Return the [x, y] coordinate for the center point of the cell that contains the specified text.  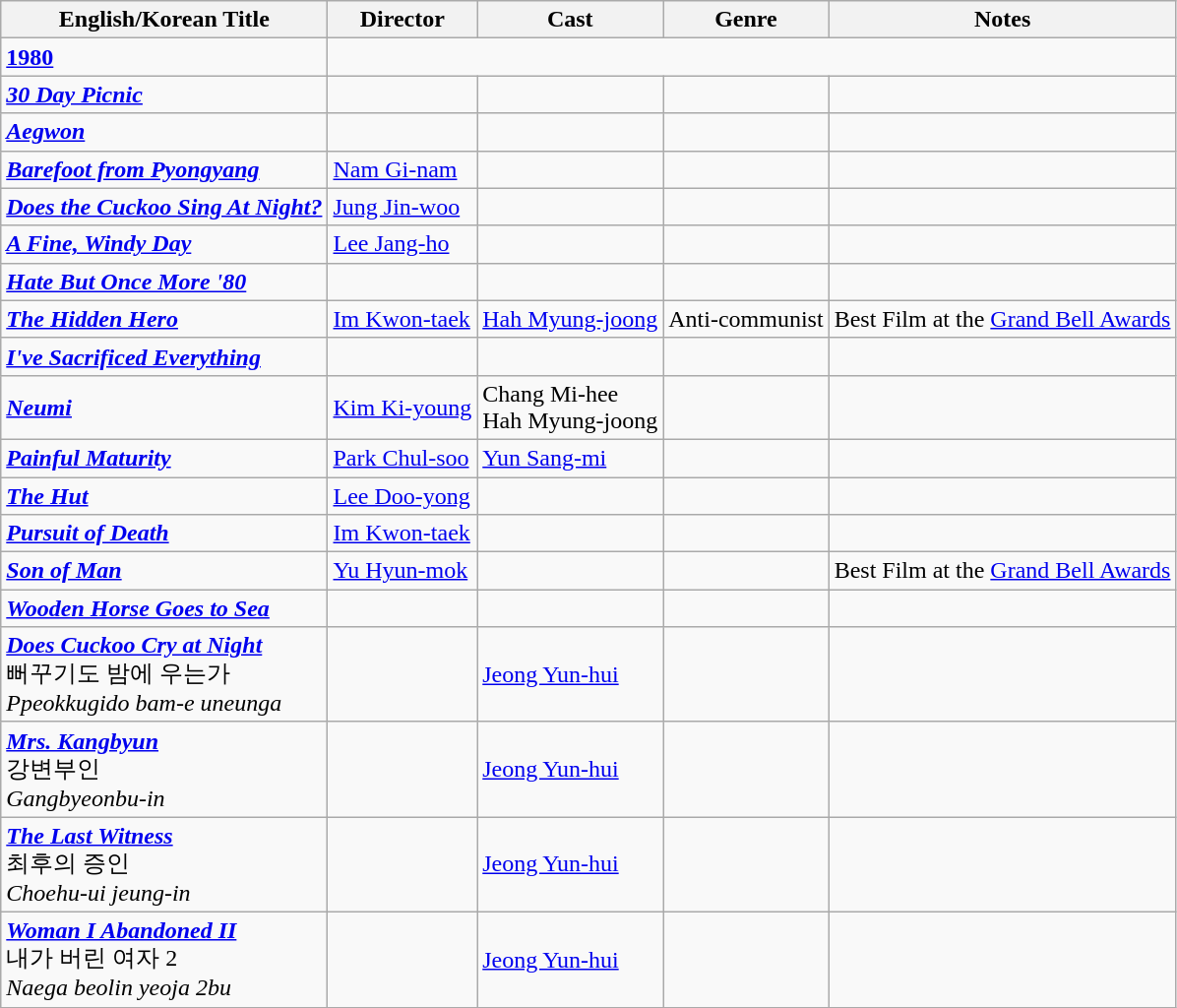
Lee Jang-ho [403, 244]
1980 [164, 57]
Director [403, 20]
Does Cuckoo Cry at Night뻐꾸기도 밤에 우는가Ppeokkugido bam-e uneunga [164, 675]
Mrs. Kangbyun강변부인Gangbyeonbu-in [164, 770]
Barefoot from Pyongyang [164, 169]
Woman I Abandoned II내가 버린 여자 2Naega beolin yeoja 2bu [164, 959]
Hate But Once More '80 [164, 282]
The Hidden Hero [164, 319]
Chang Mi-heeHah Myung-joong [571, 408]
Hah Myung-joong [571, 319]
Kim Ki-young [403, 408]
Nam Gi-nam [403, 169]
Notes [1002, 20]
Wooden Horse Goes to Sea [164, 608]
Lee Doo-yong [403, 495]
I've Sacrificed Everything [164, 356]
Neumi [164, 408]
The Last Witness최후의 증인Choehu-ui jeung-in [164, 864]
Jung Jin-woo [403, 207]
30 Day Picnic [164, 94]
Yu Hyun-mok [403, 571]
Yun Sang-mi [571, 458]
Son of Man [164, 571]
Park Chul-soo [403, 458]
A Fine, Windy Day [164, 244]
The Hut [164, 495]
Painful Maturity [164, 458]
Anti-communist [746, 319]
Aegwon [164, 132]
Cast [571, 20]
Genre [746, 20]
Does the Cuckoo Sing At Night? [164, 207]
English/Korean Title [164, 20]
Pursuit of Death [164, 534]
